Pinpoint the cell where the given text exists, returning its (x, y) midpoint coordinate. 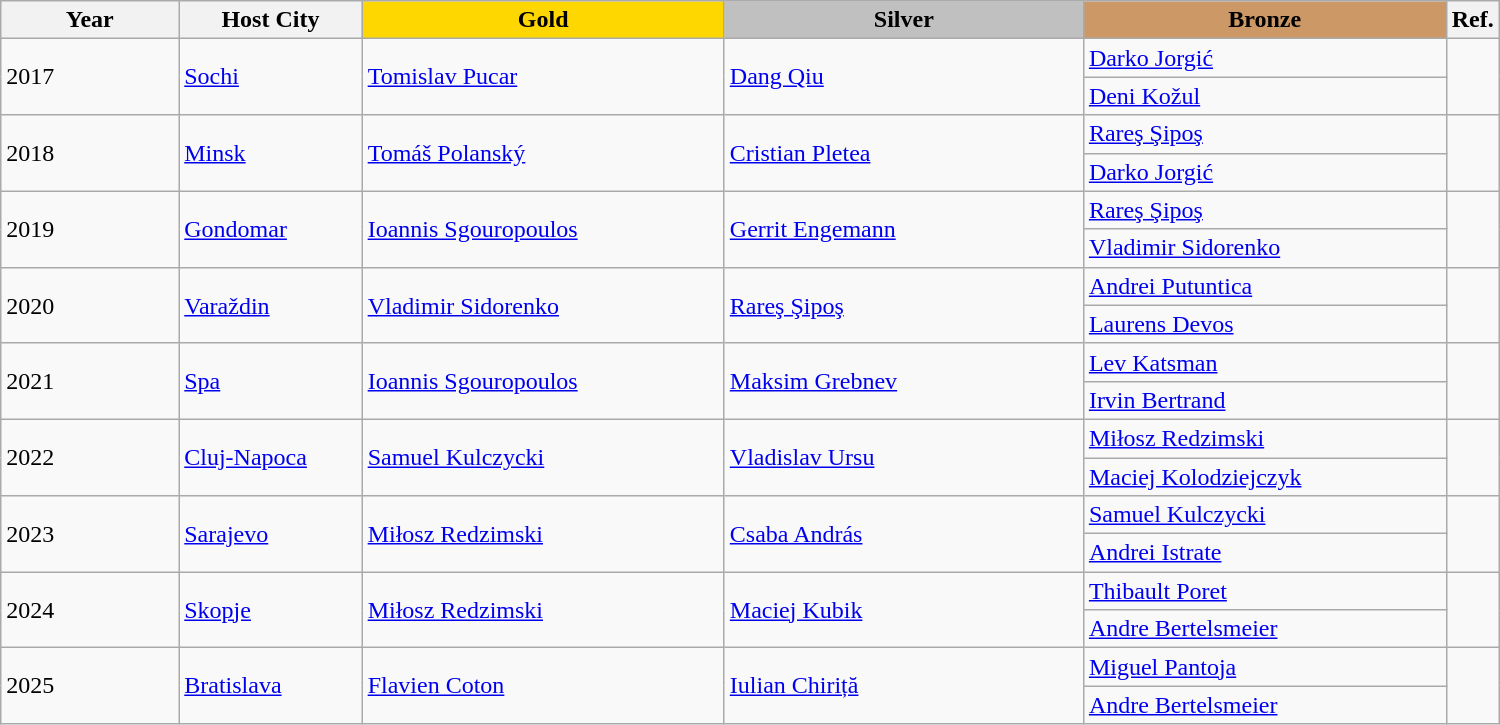
Dang Qiu (904, 77)
2017 (90, 77)
2023 (90, 534)
Laurens Devos (1264, 324)
2021 (90, 381)
Gerrit Engemann (904, 229)
Skopje (270, 610)
Varaždin (270, 305)
2025 (90, 686)
Irvin Bertrand (1264, 400)
Andrei Putuntica (1264, 286)
Maksim Grebnev (904, 381)
Maciej Kolodziejczyk (1264, 477)
2018 (90, 153)
2022 (90, 457)
2019 (90, 229)
Iulian Chiriță (904, 686)
Sarajevo (270, 534)
Cluj-Napoca (270, 457)
Spa (270, 381)
Bronze (1264, 20)
Vladislav Ursu (904, 457)
Host City (270, 20)
Cristian Pletea (904, 153)
Csaba András (904, 534)
Lev Katsman (1264, 362)
Bratislava (270, 686)
2020 (90, 305)
Ref. (1472, 20)
Deni Kožul (1264, 96)
Maciej Kubik (904, 610)
2024 (90, 610)
Tomislav Pucar (543, 77)
Silver (904, 20)
Gold (543, 20)
Year (90, 20)
Tomáš Polanský (543, 153)
Miguel Pantoja (1264, 667)
Thibault Poret (1264, 591)
Sochi (270, 77)
Minsk (270, 153)
Flavien Coton (543, 686)
Gondomar (270, 229)
Andrei Istrate (1264, 553)
